Search for the cell housing the specified text and yield its (X, Y) center coordinate. 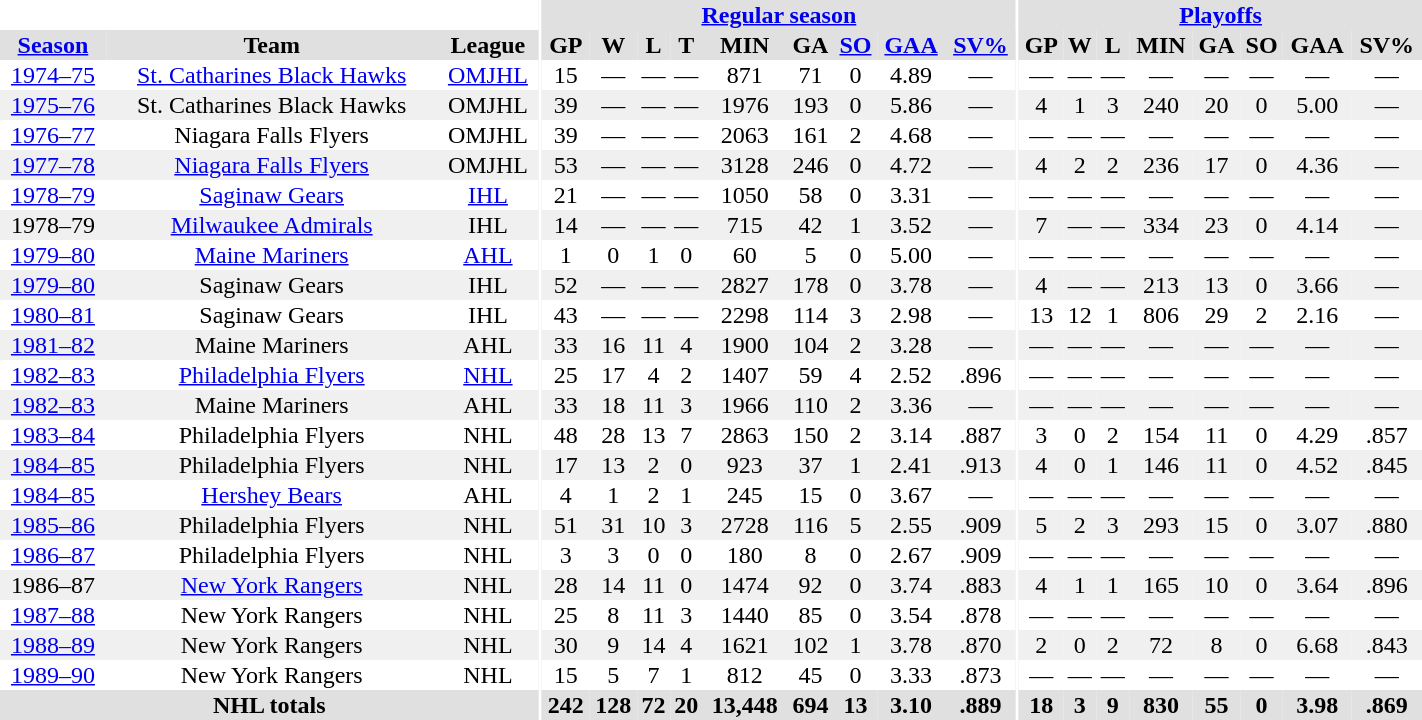
13,448 (745, 705)
4.14 (1318, 225)
.913 (980, 465)
3.64 (1318, 585)
1977–78 (53, 165)
104 (810, 345)
55 (1216, 705)
165 (1161, 585)
4.52 (1318, 465)
245 (745, 495)
51 (566, 525)
.887 (980, 435)
830 (1161, 705)
2.98 (912, 315)
334 (1161, 225)
5.86 (912, 105)
3.74 (912, 585)
150 (810, 435)
1987–88 (53, 615)
58 (810, 195)
League (488, 45)
715 (745, 225)
2.41 (912, 465)
2.16 (1318, 315)
60 (745, 255)
4.36 (1318, 165)
16 (614, 345)
128 (614, 705)
178 (810, 285)
806 (1161, 315)
3.66 (1318, 285)
1974–75 (53, 75)
871 (745, 75)
1975–76 (53, 105)
Team (272, 45)
1989–90 (53, 675)
48 (566, 435)
193 (810, 105)
1983–84 (53, 435)
1988–89 (53, 645)
4.72 (912, 165)
1985–86 (53, 525)
1621 (745, 645)
1980–81 (53, 315)
52 (566, 285)
Hershey Bears (272, 495)
1976–77 (53, 135)
146 (1161, 465)
.870 (980, 645)
3.10 (912, 705)
31 (614, 525)
4.68 (912, 135)
4.29 (1318, 435)
1440 (745, 615)
29 (1216, 315)
4.89 (912, 75)
694 (810, 705)
2.67 (912, 555)
3.28 (912, 345)
3.54 (912, 615)
45 (810, 675)
2.55 (912, 525)
213 (1161, 285)
1474 (745, 585)
3.33 (912, 675)
242 (566, 705)
21 (566, 195)
53 (566, 165)
.845 (1387, 465)
3.31 (912, 195)
NHL totals (269, 705)
.843 (1387, 645)
923 (745, 465)
71 (810, 75)
246 (810, 165)
1976 (745, 105)
1981–82 (53, 345)
116 (810, 525)
1900 (745, 345)
1050 (745, 195)
2827 (745, 285)
3.98 (1318, 705)
3.67 (912, 495)
812 (745, 675)
180 (745, 555)
23 (1216, 225)
1407 (745, 375)
Milwaukee Admirals (272, 225)
T (686, 45)
.880 (1387, 525)
85 (810, 615)
2863 (745, 435)
2063 (745, 135)
.883 (980, 585)
102 (810, 645)
Season (53, 45)
6.68 (1318, 645)
3.07 (1318, 525)
240 (1161, 105)
3.52 (912, 225)
.878 (980, 615)
161 (810, 135)
1966 (745, 405)
Playoffs (1220, 15)
30 (566, 645)
114 (810, 315)
.857 (1387, 435)
12 (1080, 315)
37 (810, 465)
2.52 (912, 375)
43 (566, 315)
3128 (745, 165)
3.14 (912, 435)
59 (810, 375)
110 (810, 405)
236 (1161, 165)
42 (810, 225)
.869 (1387, 705)
2728 (745, 525)
.873 (980, 675)
.889 (980, 705)
Regular season (779, 15)
2298 (745, 315)
92 (810, 585)
3.36 (912, 405)
293 (1161, 525)
154 (1161, 435)
